Search for the cell housing the specified text and yield its (x, y) center coordinate. 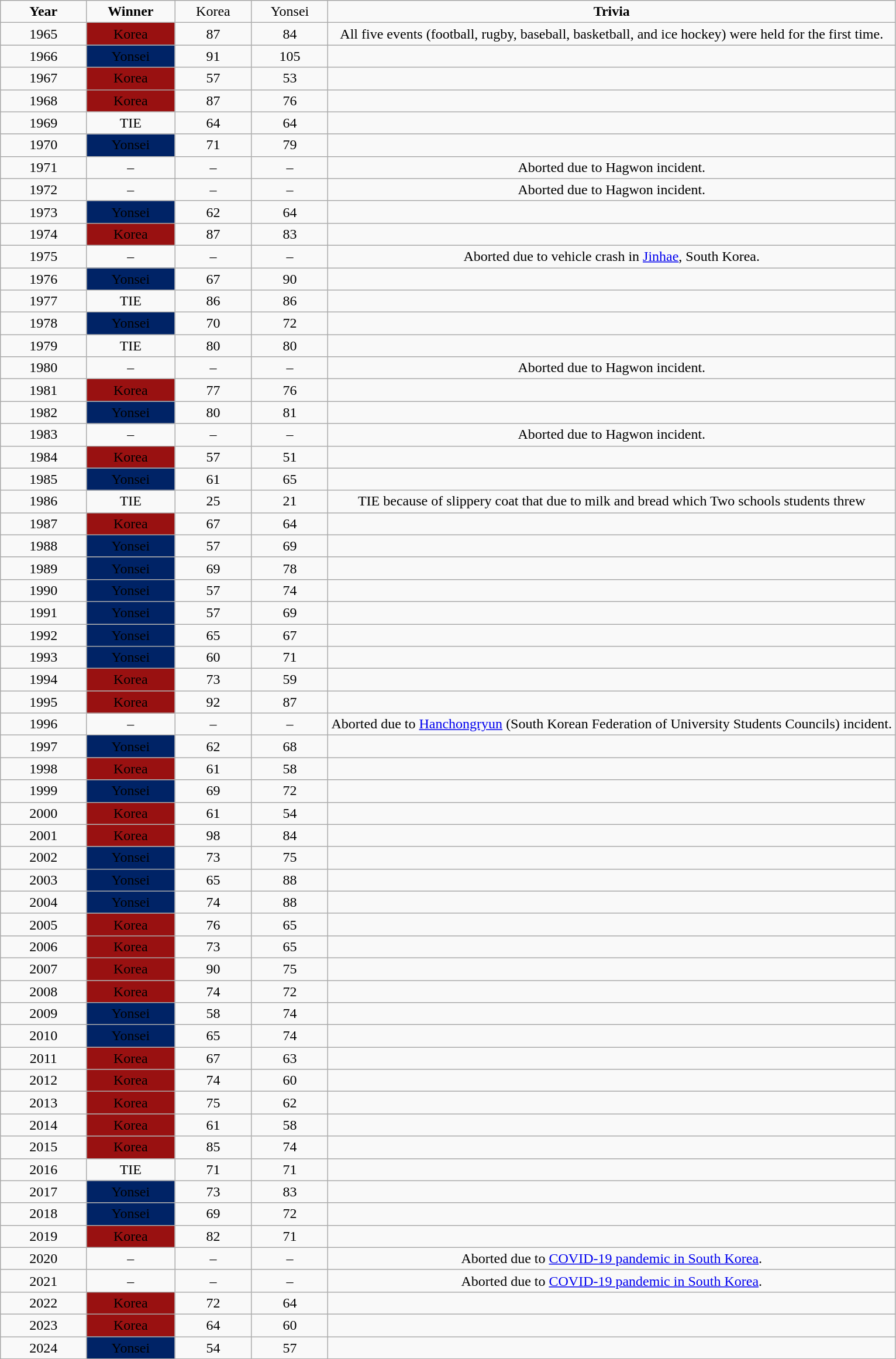
1995 (43, 702)
1992 (43, 635)
1965 (43, 34)
1977 (43, 301)
1976 (43, 279)
25 (213, 501)
TIE because of slippery coat that due to milk and bread which Two schools students threw (612, 501)
1991 (43, 613)
1972 (43, 190)
78 (290, 568)
1970 (43, 145)
Trivia (612, 12)
2022 (43, 1303)
1982 (43, 412)
91 (213, 56)
Aborted due to Hanchongryun (South Korean Federation of University Students Councils) incident. (612, 724)
1993 (43, 658)
82 (213, 1236)
63 (290, 1058)
68 (290, 746)
1997 (43, 746)
1996 (43, 724)
51 (290, 457)
81 (290, 412)
2006 (43, 947)
98 (213, 835)
All five events (football, rugby, baseball, basketball, and ice hockey) were held for the first time. (612, 34)
1986 (43, 501)
1985 (43, 479)
77 (213, 390)
1981 (43, 390)
79 (290, 145)
1968 (43, 101)
1990 (43, 590)
59 (290, 680)
85 (213, 1147)
2009 (43, 1014)
105 (290, 56)
1969 (43, 123)
2008 (43, 992)
2015 (43, 1147)
1994 (43, 680)
1967 (43, 78)
2021 (43, 1281)
2004 (43, 902)
1974 (43, 234)
2001 (43, 835)
Aborted due to vehicle crash in Jinhae, South Korea. (612, 256)
21 (290, 501)
2023 (43, 1325)
Winner (131, 12)
2018 (43, 1214)
2017 (43, 1192)
1973 (43, 212)
1980 (43, 368)
1978 (43, 324)
1966 (43, 56)
2002 (43, 858)
1984 (43, 457)
2019 (43, 1236)
1999 (43, 791)
2013 (43, 1103)
2005 (43, 924)
2016 (43, 1169)
1998 (43, 769)
1988 (43, 546)
53 (290, 78)
70 (213, 324)
2014 (43, 1125)
2007 (43, 969)
1971 (43, 167)
2003 (43, 880)
2011 (43, 1058)
Year (43, 12)
1989 (43, 568)
1983 (43, 435)
2020 (43, 1258)
2000 (43, 813)
2010 (43, 1036)
1979 (43, 346)
1987 (43, 524)
1975 (43, 256)
2024 (43, 1347)
92 (213, 702)
2012 (43, 1081)
